Pinpoint the cell where the given text exists, returning its [X, Y] midpoint coordinate. 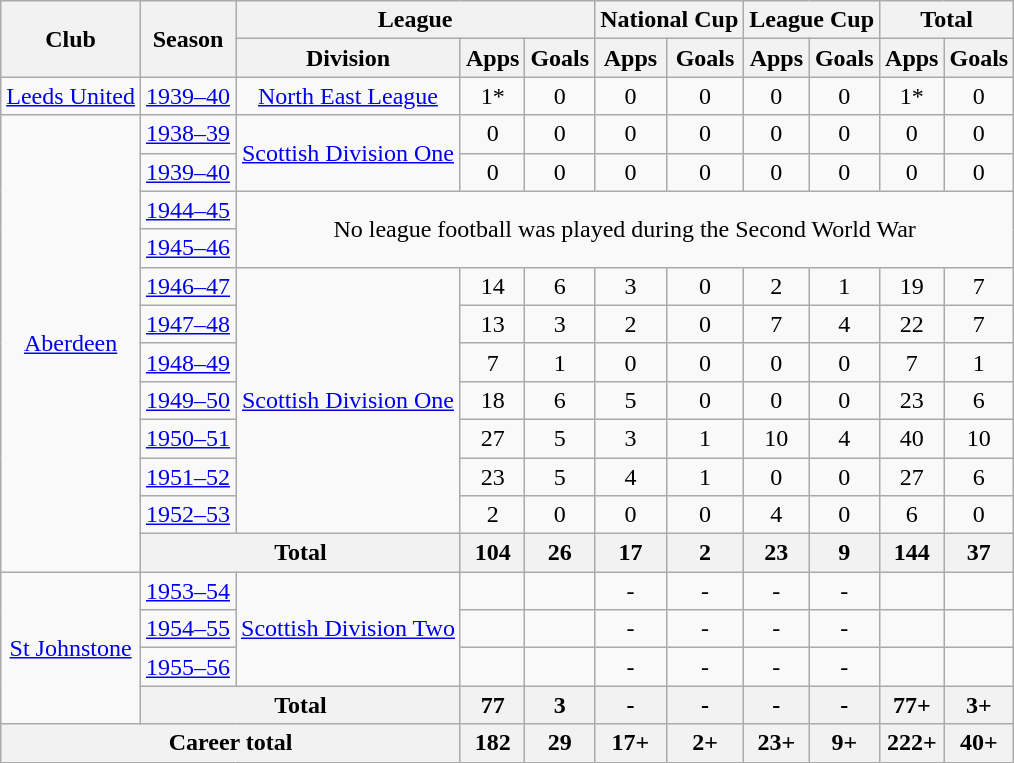
9 [844, 553]
40 [912, 438]
23+ [776, 743]
9+ [844, 743]
1945–46 [188, 248]
40+ [979, 743]
26 [560, 553]
1948–49 [188, 362]
17+ [631, 743]
1947–48 [188, 324]
1938–39 [188, 134]
29 [560, 743]
1955–56 [188, 667]
Aberdeen [71, 344]
1954–55 [188, 629]
18 [492, 400]
Season [188, 39]
22 [912, 324]
1949–50 [188, 400]
1952–53 [188, 515]
No league football was played during the Second World War [625, 229]
1946–47 [188, 286]
77 [492, 705]
1950–51 [188, 438]
19 [912, 286]
17 [631, 553]
13 [492, 324]
77+ [912, 705]
104 [492, 553]
National Cup [670, 20]
St Johnstone [71, 648]
League Cup [812, 20]
144 [912, 553]
37 [979, 553]
1944–45 [188, 210]
North East League [348, 96]
1951–52 [188, 477]
Scottish Division Two [348, 629]
League [416, 20]
Division [348, 58]
222+ [912, 743]
Career total [231, 743]
182 [492, 743]
Leeds United [71, 96]
1953–54 [188, 591]
14 [492, 286]
Club [71, 39]
2+ [705, 743]
3+ [979, 705]
